Return the (x, y) coordinate for the center point of the cell that contains the specified text.  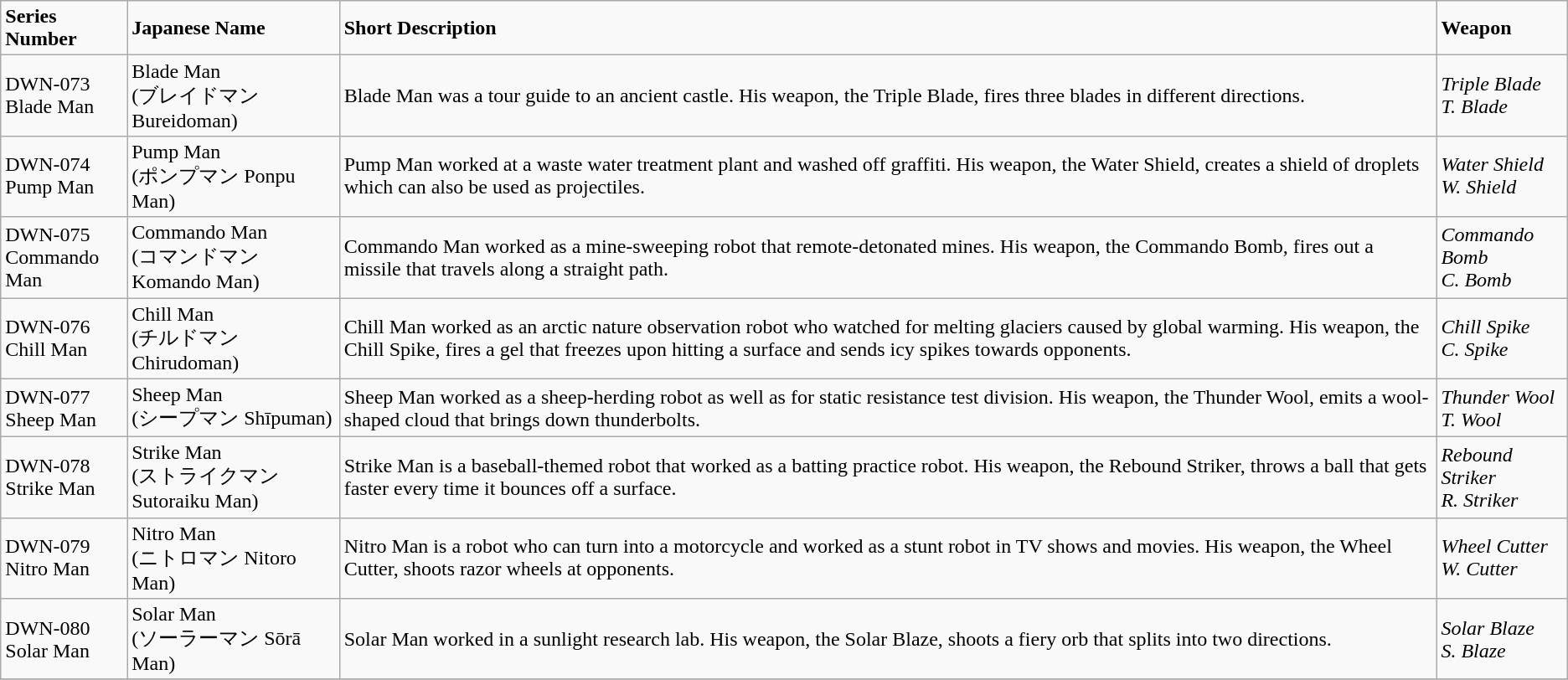
Weapon (1502, 28)
Solar BlazeS. Blaze (1502, 640)
DWN-078Strike Man (64, 477)
Chill Man(チルドマン Chirudoman) (234, 338)
DWN-076Chill Man (64, 338)
Blade Man was a tour guide to an ancient castle. His weapon, the Triple Blade, fires three blades in different directions. (888, 95)
Sheep Man(シープマン Shīpuman) (234, 408)
Thunder WoolT. Wool (1502, 408)
Strike Man(ストライクマン Sutoraiku Man) (234, 477)
Chill SpikeC. Spike (1502, 338)
Wheel CutterW. Cutter (1502, 558)
DWN-075Commando Man (64, 258)
Commando BombC. Bomb (1502, 258)
Blade Man(ブレイドマン Bureidoman) (234, 95)
DWN-080Solar Man (64, 640)
Pump Man(ポンプマン Ponpu Man) (234, 176)
Nitro Man(ニトロマン Nitoro Man) (234, 558)
Commando Man(コマンドマン Komando Man) (234, 258)
DWN-079Nitro Man (64, 558)
Triple BladeT. Blade (1502, 95)
Rebound StrikerR. Striker (1502, 477)
Japanese Name (234, 28)
DWN-073Blade Man (64, 95)
DWN-074Pump Man (64, 176)
DWN-077Sheep Man (64, 408)
Solar Man worked in a sunlight research lab. His weapon, the Solar Blaze, shoots a fiery orb that splits into two directions. (888, 640)
Solar Man(ソーラーマン Sōrā Man) (234, 640)
Short Description (888, 28)
Series Number (64, 28)
Water ShieldW. Shield (1502, 176)
